Determine the [X, Y] coordinate at the center of the cell enclosing the given text.  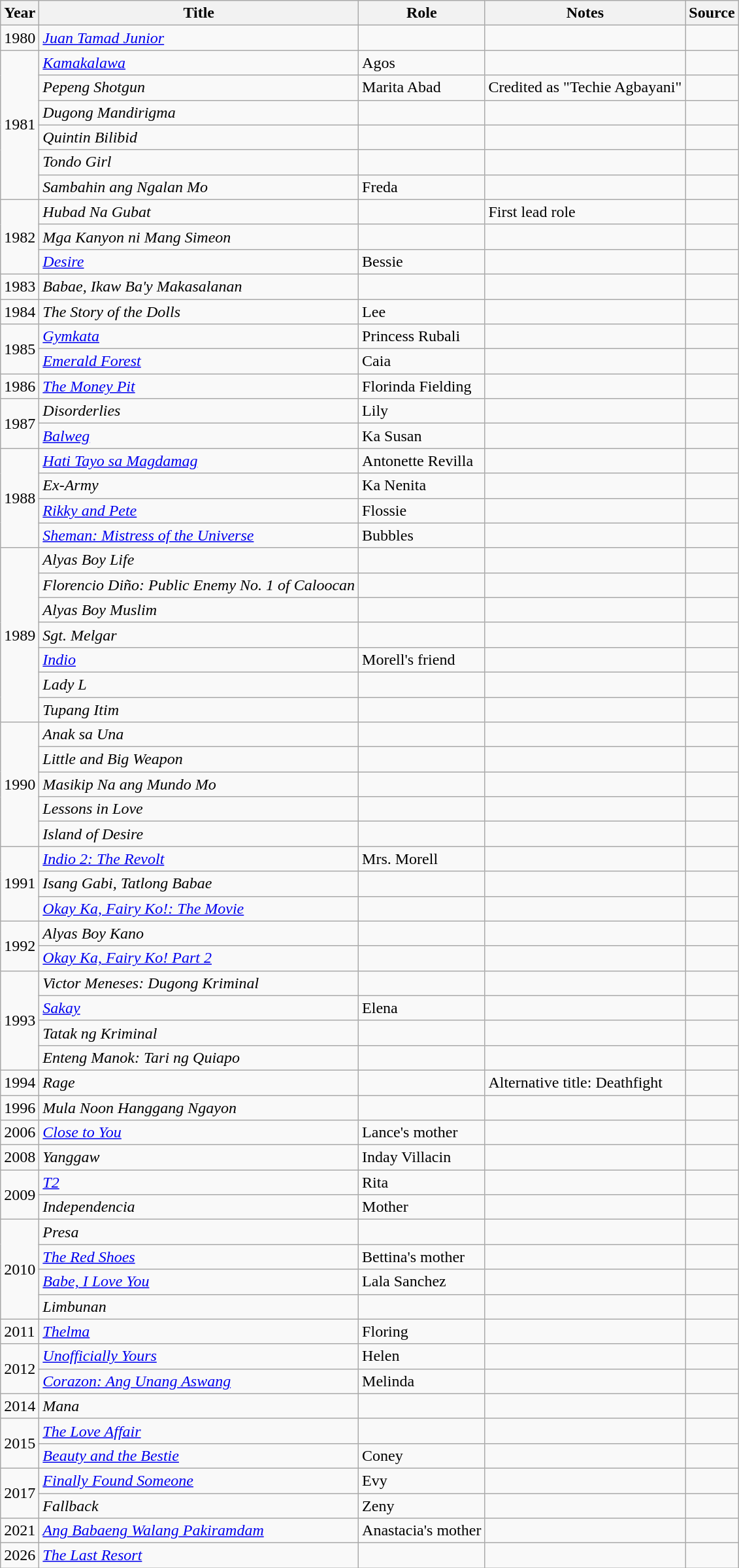
The Red Shoes [199, 1257]
Ex-Army [199, 486]
Enteng Manok: Tari ng Quiapo [199, 1058]
Tatak ng Kriminal [199, 1033]
Independencia [199, 1207]
Ka Susan [422, 436]
Lee [422, 312]
2014 [20, 1406]
Mula Noon Hanggang Ngayon [199, 1108]
Alyas Boy Kano [199, 933]
Emerald Forest [199, 361]
Balweg [199, 436]
Title [199, 13]
Thelma [199, 1331]
Hati Tayo sa Magdamag [199, 461]
Corazon: Ang Unang Aswang [199, 1381]
Masikip Na ang Mundo Mo [199, 784]
1985 [20, 349]
Agos [422, 63]
Inday Villacin [422, 1158]
Close to You [199, 1133]
1996 [20, 1108]
Fallback [199, 1505]
1990 [20, 784]
Limbunan [199, 1307]
2008 [20, 1158]
Lady L [199, 684]
Sakay [199, 1008]
Anak sa Una [199, 735]
Caia [422, 361]
Mana [199, 1406]
Kamakalawa [199, 63]
Tupang Itim [199, 709]
Juan Tamad Junior [199, 38]
1987 [20, 424]
2006 [20, 1133]
Mrs. Morell [422, 859]
Lance's mother [422, 1133]
Okay Ka, Fairy Ko! Part 2 [199, 958]
Helen [422, 1356]
Rita [422, 1182]
Babe, I Love You [199, 1282]
Florencio Diño: Public Enemy No. 1 of Caloocan [199, 585]
2026 [20, 1556]
Finally Found Someone [199, 1480]
Quintin Bilibid [199, 137]
1981 [20, 125]
Melinda [422, 1381]
Freda [422, 187]
Hubad Na Gubat [199, 212]
Rage [199, 1082]
Flossie [422, 510]
Bettina's mother [422, 1257]
Bessie [422, 261]
Year [20, 13]
Florinda Fielding [422, 386]
Zeny [422, 1505]
1989 [20, 635]
Alternative title: Deathfight [585, 1082]
Anastacia's mother [422, 1531]
2012 [20, 1369]
2017 [20, 1493]
Dugong Mandirigma [199, 112]
Lala Sanchez [422, 1282]
The Last Resort [199, 1556]
1994 [20, 1082]
Credited as "Techie Agbayani" [585, 88]
T2 [199, 1182]
The Love Affair [199, 1431]
1986 [20, 386]
Sgt. Melgar [199, 635]
First lead role [585, 212]
Floring [422, 1331]
Coney [422, 1456]
Disorderlies [199, 411]
Little and Big Weapon [199, 759]
Beauty and the Bestie [199, 1456]
Indio 2: The Revolt [199, 859]
Victor Meneses: Dugong Kriminal [199, 983]
Lessons in Love [199, 809]
The Story of the Dolls [199, 312]
Okay Ka, Fairy Ko!: The Movie [199, 909]
Role [422, 13]
Antonette Revilla [422, 461]
1992 [20, 946]
Gymkata [199, 337]
Evy [422, 1480]
Island of Desire [199, 834]
Source [712, 13]
2011 [20, 1331]
Yanggaw [199, 1158]
1993 [20, 1020]
2009 [20, 1195]
Morell's friend [422, 659]
Ang Babaeng Walang Pakiramdam [199, 1531]
The Money Pit [199, 386]
Isang Gabi, Tatlong Babae [199, 884]
Alyas Boy Muslim [199, 610]
Sheman: Mistress of the Universe [199, 535]
1983 [20, 286]
Unofficially Yours [199, 1356]
Desire [199, 261]
2010 [20, 1269]
Mga Kanyon ni Mang Simeon [199, 237]
Mother [422, 1207]
1988 [20, 498]
1991 [20, 884]
1982 [20, 237]
Rikky and Pete [199, 510]
Pepeng Shotgun [199, 88]
Presa [199, 1232]
Indio [199, 659]
Ka Nenita [422, 486]
2015 [20, 1443]
Babae, Ikaw Ba'y Makasalanan [199, 286]
Bubbles [422, 535]
Notes [585, 13]
Marita Abad [422, 88]
Princess Rubali [422, 337]
Elena [422, 1008]
1980 [20, 38]
Alyas Boy Life [199, 560]
Lily [422, 411]
1984 [20, 312]
2021 [20, 1531]
Sambahin ang Ngalan Mo [199, 187]
Tondo Girl [199, 162]
